Provide the (X, Y) coordinate of the cell's center where the given text is located.  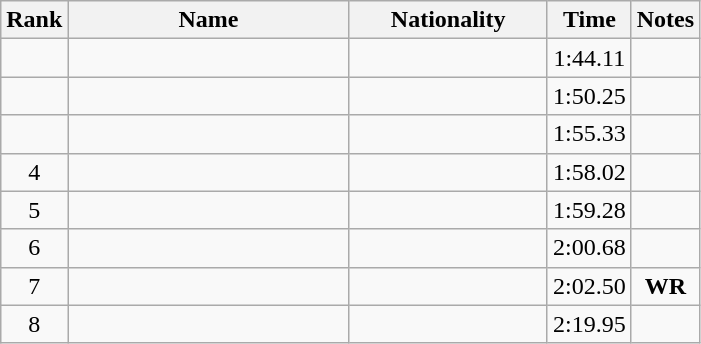
1:55.33 (589, 134)
Nationality (448, 20)
2:02.50 (589, 286)
4 (34, 172)
Notes (665, 20)
6 (34, 248)
Time (589, 20)
2:00.68 (589, 248)
7 (34, 286)
1:50.25 (589, 96)
2:19.95 (589, 324)
1:59.28 (589, 210)
5 (34, 210)
1:44.11 (589, 58)
8 (34, 324)
WR (665, 286)
Rank (34, 20)
1:58.02 (589, 172)
Name (208, 20)
